Extract the [X, Y] coordinate from the center of the cell holding the provided text.  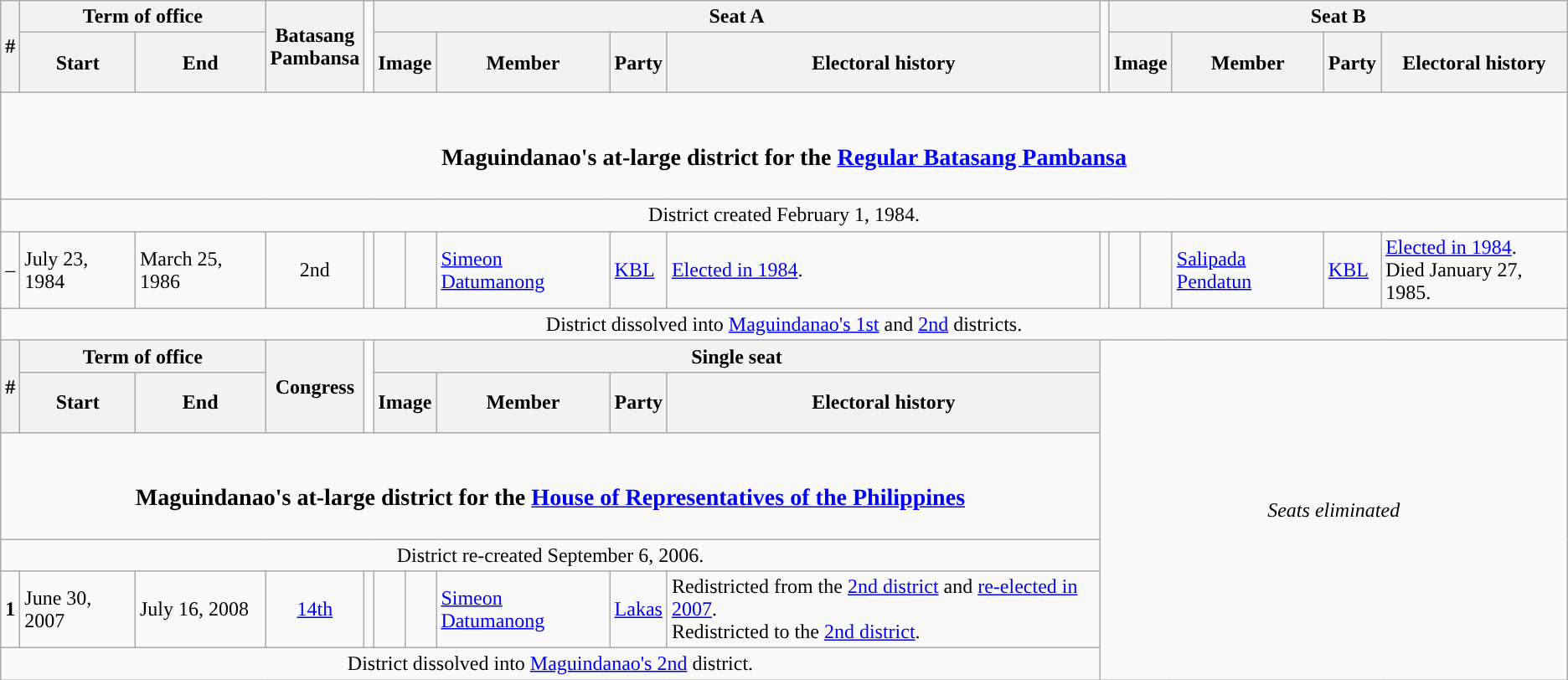
July 16, 2008 [200, 610]
Redistricted from the 2nd district and re-elected in 2007. Redistricted to the 2nd district. [883, 610]
2nd [315, 270]
March 25, 1986 [200, 270]
Single seat [737, 356]
Seats eliminated [1333, 509]
Seat A [737, 17]
Seat B [1338, 17]
District re-created September 6, 2006. [550, 555]
Elected in 1984. [883, 270]
June 30, 2007 [78, 610]
District dissolved into Maguindanao's 1st and 2nd districts. [784, 324]
Elected in 1984. Died January 27, 1985. [1474, 270]
July 23, 1984 [78, 270]
Lakas [638, 610]
District dissolved into Maguindanao's 2nd district. [550, 664]
Maguindanao's at-large district for the House of Representatives of the Philippines [550, 486]
1 [10, 610]
Maguindanao's at-large district for the Regular Batasang Pambansa [784, 146]
Congress [315, 386]
Salipada Pendatun [1248, 270]
– [10, 270]
District created February 1, 1984. [784, 215]
14th [315, 610]
BatasangPambansa [315, 47]
